Scan for the cell matching the given text and deliver its [x, y] coordinate at center. 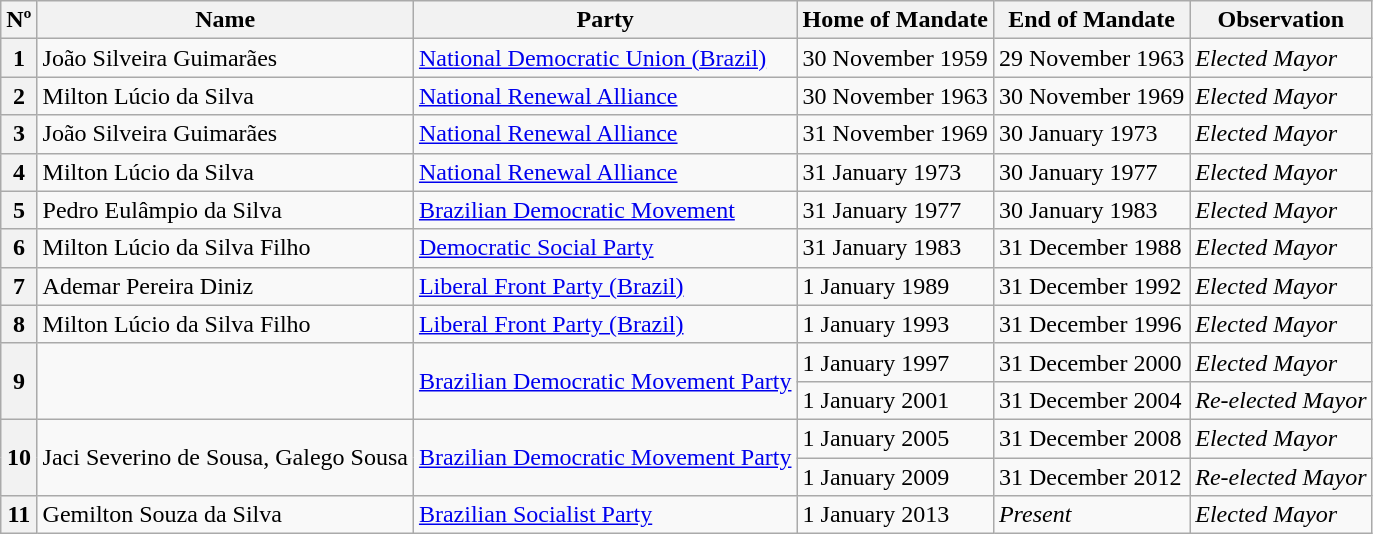
Observation [1281, 20]
30 November 1959 [895, 58]
11 [19, 515]
1 January 2001 [895, 400]
Democratic Social Party [605, 248]
31 December 2008 [1091, 438]
Brazilian Democratic Movement [605, 210]
1 [19, 58]
31 November 1969 [895, 134]
1 January 2009 [895, 477]
31 December 1988 [1091, 248]
8 [19, 324]
31 December 1992 [1091, 286]
30 January 1973 [1091, 134]
1 January 2005 [895, 438]
30 November 1963 [895, 96]
31 December 1996 [1091, 324]
1 January 1989 [895, 286]
30 November 1969 [1091, 96]
Present [1091, 515]
Home of Mandate [895, 20]
Ademar Pereira Diniz [225, 286]
31 January 1977 [895, 210]
31 December 2004 [1091, 400]
9 [19, 381]
30 January 1983 [1091, 210]
29 November 1963 [1091, 58]
Brazilian Socialist Party [605, 515]
6 [19, 248]
2 [19, 96]
1 January 1993 [895, 324]
31 January 1983 [895, 248]
Nº [19, 20]
Name [225, 20]
3 [19, 134]
10 [19, 457]
Jaci Severino de Sousa, Galego Sousa [225, 457]
5 [19, 210]
Pedro Eulâmpio da Silva [225, 210]
End of Mandate [1091, 20]
7 [19, 286]
Gemilton Souza da Silva [225, 515]
31 December 2000 [1091, 362]
National Democratic Union (Brazil) [605, 58]
31 January 1973 [895, 172]
1 January 1997 [895, 362]
31 December 2012 [1091, 477]
Party [605, 20]
4 [19, 172]
30 January 1977 [1091, 172]
1 January 2013 [895, 515]
